For the text-containing cell, return its midpoint in (x, y) coordinate format. 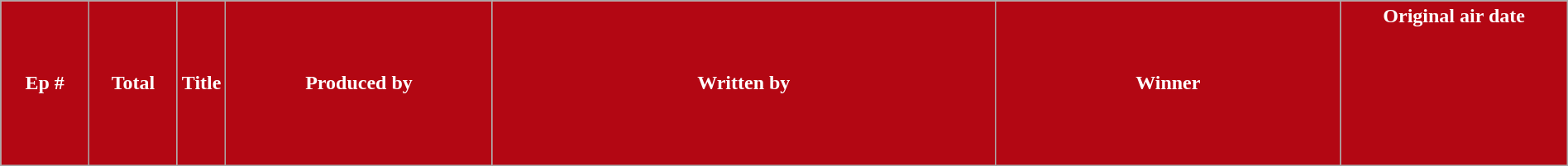
Title (202, 83)
Original air date (1454, 83)
Ep # (45, 83)
Winner (1168, 83)
Produced by (359, 83)
Total (132, 83)
Written by (744, 83)
